Pinpoint the cell where the given text exists, returning its [x, y] midpoint coordinate. 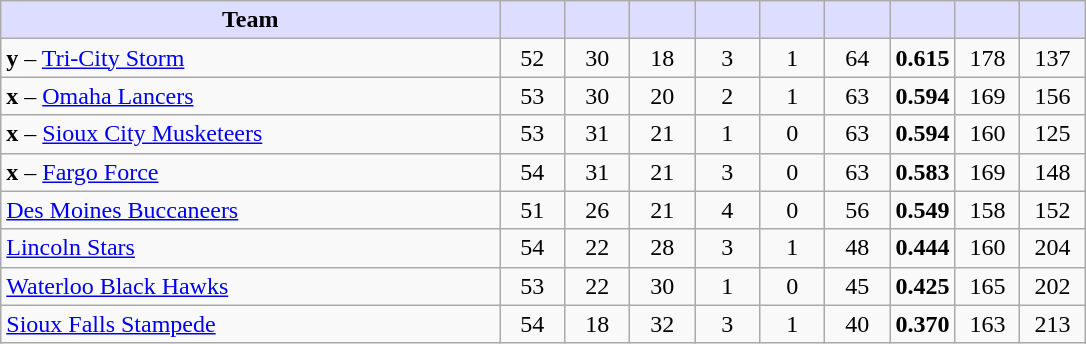
40 [858, 324]
178 [988, 58]
213 [1052, 324]
0.444 [922, 248]
32 [662, 324]
x – Omaha Lancers [250, 96]
48 [858, 248]
4 [728, 210]
137 [1052, 58]
Des Moines Buccaneers [250, 210]
28 [662, 248]
0.583 [922, 172]
163 [988, 324]
202 [1052, 286]
64 [858, 58]
156 [1052, 96]
y – Tri-City Storm [250, 58]
45 [858, 286]
20 [662, 96]
165 [988, 286]
0.549 [922, 210]
0.615 [922, 58]
Team [250, 20]
52 [532, 58]
26 [598, 210]
148 [1052, 172]
204 [1052, 248]
152 [1052, 210]
0.370 [922, 324]
x – Fargo Force [250, 172]
x – Sioux City Musketeers [250, 134]
125 [1052, 134]
158 [988, 210]
56 [858, 210]
0.425 [922, 286]
Lincoln Stars [250, 248]
51 [532, 210]
Waterloo Black Hawks [250, 286]
2 [728, 96]
Sioux Falls Stampede [250, 324]
